Scan for the cell matching the given text and deliver its (X, Y) coordinate at center. 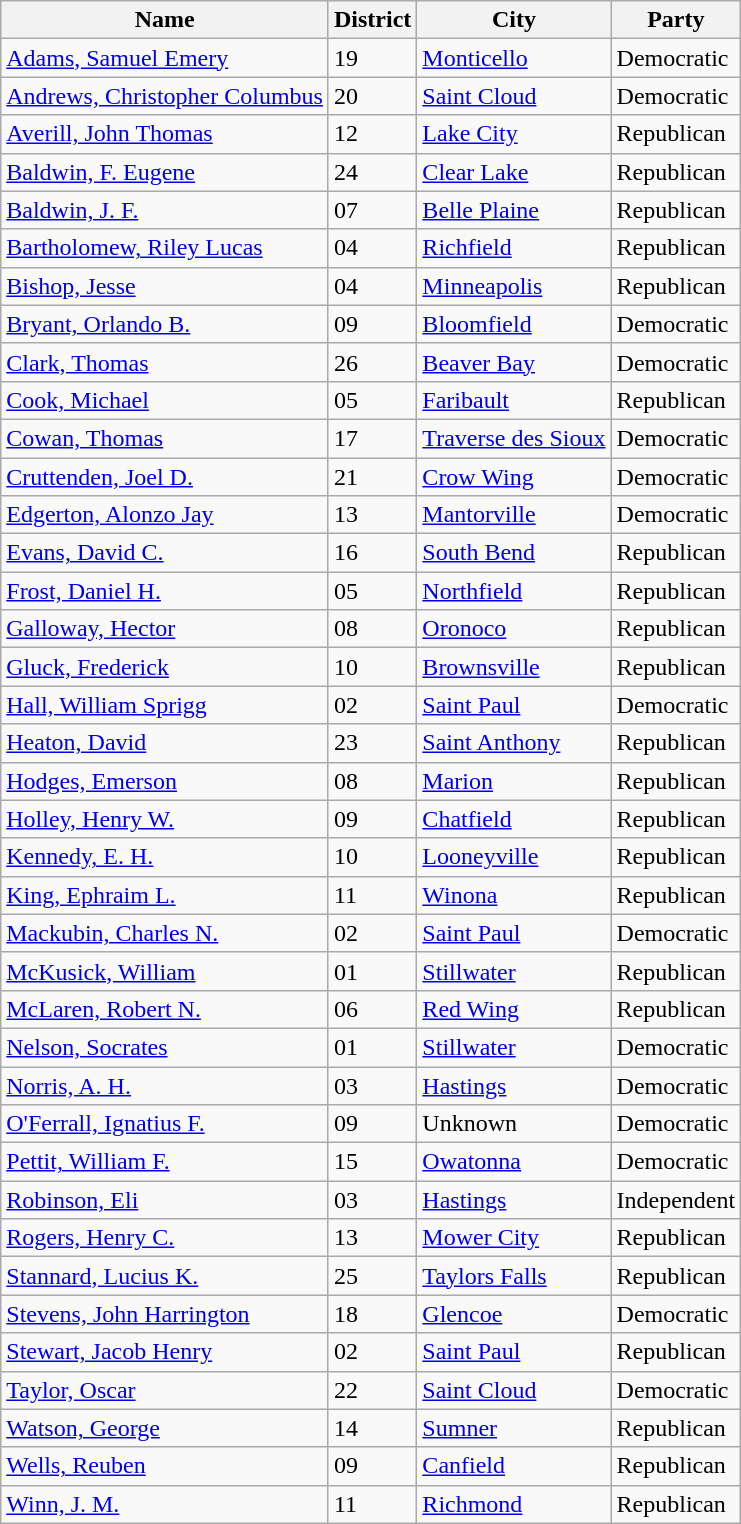
Oronoco (514, 629)
Hall, William Sprigg (165, 705)
Bryant, Orlando B. (165, 324)
Andrews, Christopher Columbus (165, 96)
Chatfield (514, 819)
Kennedy, E. H. (165, 857)
Belle Plaine (514, 210)
Averill, John Thomas (165, 134)
16 (372, 553)
Independent (676, 1200)
Hodges, Emerson (165, 781)
Frost, Daniel H. (165, 591)
Clark, Thomas (165, 362)
District (372, 20)
Nelson, Socrates (165, 1047)
Crow Wing (514, 477)
O'Ferrall, Ignatius F. (165, 1124)
Robinson, Eli (165, 1200)
Richfield (514, 248)
Northfield (514, 591)
Name (165, 20)
Cowan, Thomas (165, 438)
15 (372, 1162)
21 (372, 477)
07 (372, 210)
King, Ephraim L. (165, 895)
Evans, David C. (165, 553)
22 (372, 1390)
Cruttenden, Joel D. (165, 477)
Brownsville (514, 667)
Marion (514, 781)
Baldwin, J. F. (165, 210)
Pettit, William F. (165, 1162)
Monticello (514, 58)
Watson, George (165, 1428)
24 (372, 172)
Cook, Michael (165, 400)
South Bend (514, 553)
Sumner (514, 1428)
Richmond (514, 1504)
Holley, Henry W. (165, 819)
Adams, Samuel Emery (165, 58)
Minneapolis (514, 286)
Norris, A. H. (165, 1085)
19 (372, 58)
Canfield (514, 1466)
Traverse des Sioux (514, 438)
06 (372, 1009)
Heaton, David (165, 743)
Mackubin, Charles N. (165, 933)
25 (372, 1276)
Gluck, Frederick (165, 667)
Party (676, 20)
Taylor, Oscar (165, 1390)
Edgerton, Alonzo Jay (165, 515)
Faribault (514, 400)
Beaver Bay (514, 362)
Unknown (514, 1124)
12 (372, 134)
Owatonna (514, 1162)
Saint Anthony (514, 743)
Wells, Reuben (165, 1466)
Rogers, Henry C. (165, 1238)
Bartholomew, Riley Lucas (165, 248)
Lake City (514, 134)
20 (372, 96)
Taylors Falls (514, 1276)
14 (372, 1428)
Galloway, Hector (165, 629)
McLaren, Robert N. (165, 1009)
Winn, J. M. (165, 1504)
Bishop, Jesse (165, 286)
McKusick, William (165, 971)
17 (372, 438)
18 (372, 1314)
Winona (514, 895)
Glencoe (514, 1314)
Bloomfield (514, 324)
Stevens, John Harrington (165, 1314)
Baldwin, F. Eugene (165, 172)
Stewart, Jacob Henry (165, 1352)
Clear Lake (514, 172)
City (514, 20)
Looneyville (514, 857)
Mantorville (514, 515)
Mower City (514, 1238)
26 (372, 362)
Stannard, Lucius K. (165, 1276)
Red Wing (514, 1009)
23 (372, 743)
